Find where the given text appears and provide that cell's center as (x, y) coordinate. 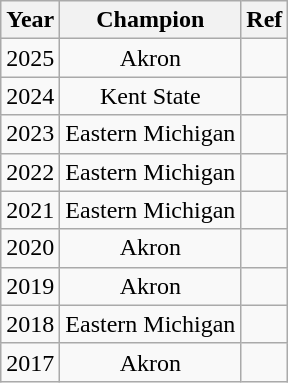
2021 (30, 210)
2023 (30, 134)
Ref (264, 20)
2018 (30, 324)
Champion (150, 20)
2017 (30, 362)
2025 (30, 58)
2024 (30, 96)
2019 (30, 286)
2020 (30, 248)
Kent State (150, 96)
Year (30, 20)
2022 (30, 172)
